For the text-containing cell, return its midpoint in [X, Y] coordinate format. 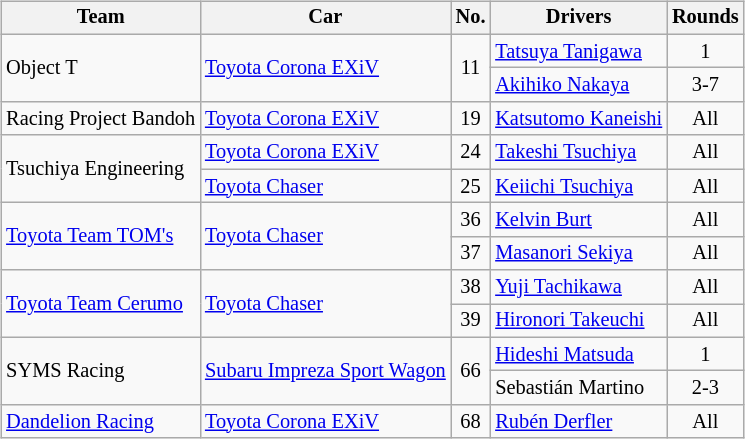
Hideshi Matsuda [578, 354]
Takeshi Tsuchiya [578, 152]
Kelvin Burt [578, 220]
11 [471, 68]
Keiichi Tsuchiya [578, 186]
Racing Project Bandoh [100, 119]
Object T [100, 68]
Sebastián Martino [578, 388]
Tatsuya Tanigawa [578, 51]
Masanori Sekiya [578, 253]
39 [471, 321]
36 [471, 220]
66 [471, 370]
19 [471, 119]
25 [471, 186]
Akihiko Nakaya [578, 85]
Team [100, 18]
Rounds [706, 18]
Tsuchiya Engineering [100, 168]
No. [471, 18]
Katsutomo Kaneishi [578, 119]
37 [471, 253]
Dandelion Racing [100, 422]
2-3 [706, 388]
Rubén Derfler [578, 422]
24 [471, 152]
Toyota Team TOM's [100, 236]
SYMS Racing [100, 370]
Drivers [578, 18]
3-7 [706, 85]
68 [471, 422]
38 [471, 287]
Toyota Team Cerumo [100, 304]
Hironori Takeuchi [578, 321]
Car [326, 18]
Yuji Tachikawa [578, 287]
Subaru Impreza Sport Wagon [326, 370]
